Determine the (x, y) coordinate at the center of the cell enclosing the given text.  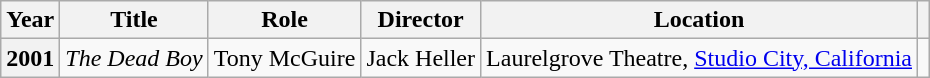
Jack Heller (421, 58)
Director (421, 20)
Laurelgrove Theatre, Studio City, California (700, 58)
Role (284, 20)
2001 (30, 58)
Year (30, 20)
Location (700, 20)
The Dead Boy (134, 58)
Tony McGuire (284, 58)
Title (134, 20)
